From the cell containing the given text, extract its center point as [x, y] coordinate. 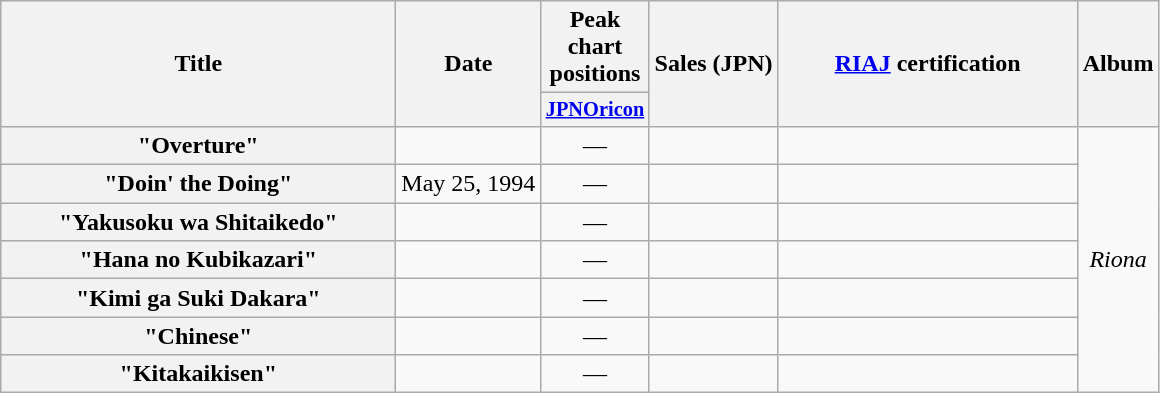
May 25, 1994 [468, 184]
"Kitakaikisen" [198, 374]
Peak chart positions [595, 47]
JPNOricon [595, 110]
"Overture" [198, 145]
"Chinese" [198, 336]
Album [1118, 64]
"Hana no Kubikazari" [198, 260]
Riona [1118, 259]
Title [198, 64]
"Doin' the Doing" [198, 184]
"Kimi ga Suki Dakara" [198, 298]
Sales (JPN) [714, 64]
RIAJ certification [928, 64]
Date [468, 64]
"Yakusoku wa Shitaikedo" [198, 222]
